Detect which cell encompasses the target text, then output its [X, Y] center coordinate. 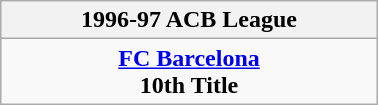
1996-97 ACB League [189, 20]
FC Barcelona10th Title [189, 72]
